Find where the given text appears and provide that cell's center as (x, y) coordinate. 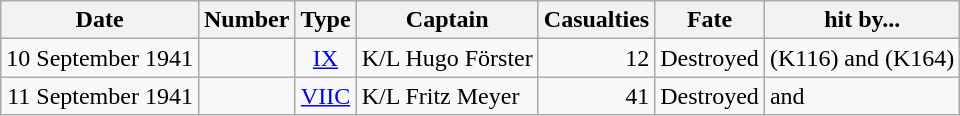
Fate (710, 20)
Date (100, 20)
and (862, 96)
41 (596, 96)
10 September 1941 (100, 58)
K/L Fritz Meyer (447, 96)
11 September 1941 (100, 96)
IX (326, 58)
Casualties (596, 20)
(K116) and (K164) (862, 58)
Type (326, 20)
hit by... (862, 20)
Captain (447, 20)
K/L Hugo Förster (447, 58)
12 (596, 58)
Number (246, 20)
VIIC (326, 96)
